Scan for the cell matching the given text and deliver its (x, y) coordinate at center. 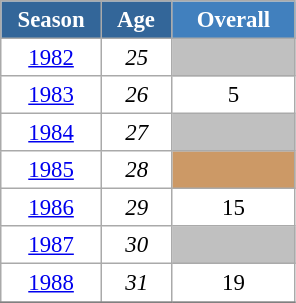
Overall (234, 20)
25 (136, 58)
1988 (52, 283)
26 (136, 95)
19 (234, 283)
1985 (52, 170)
27 (136, 133)
1982 (52, 58)
31 (136, 283)
1984 (52, 133)
15 (234, 208)
Season (52, 20)
1986 (52, 208)
28 (136, 170)
30 (136, 245)
1983 (52, 95)
1987 (52, 245)
Age (136, 20)
5 (234, 95)
29 (136, 208)
